Scan for the cell matching the given text and deliver its (X, Y) coordinate at center. 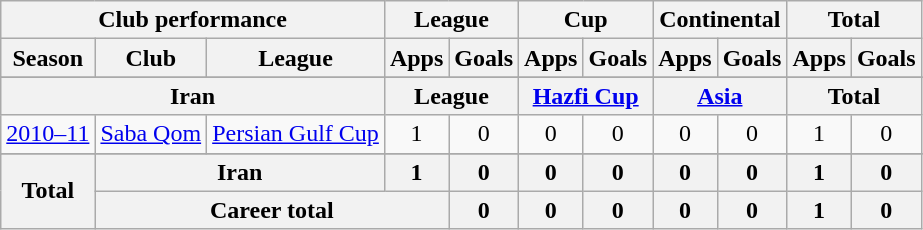
Continental (720, 20)
Club performance (193, 20)
Saba Qom (151, 134)
Hazfi Cup (586, 96)
Asia (720, 96)
Club (151, 58)
Persian Gulf Cup (296, 134)
Career total (272, 210)
2010–11 (48, 134)
Cup (586, 20)
Season (48, 58)
